Find where the given text appears and provide that cell's center as (x, y) coordinate. 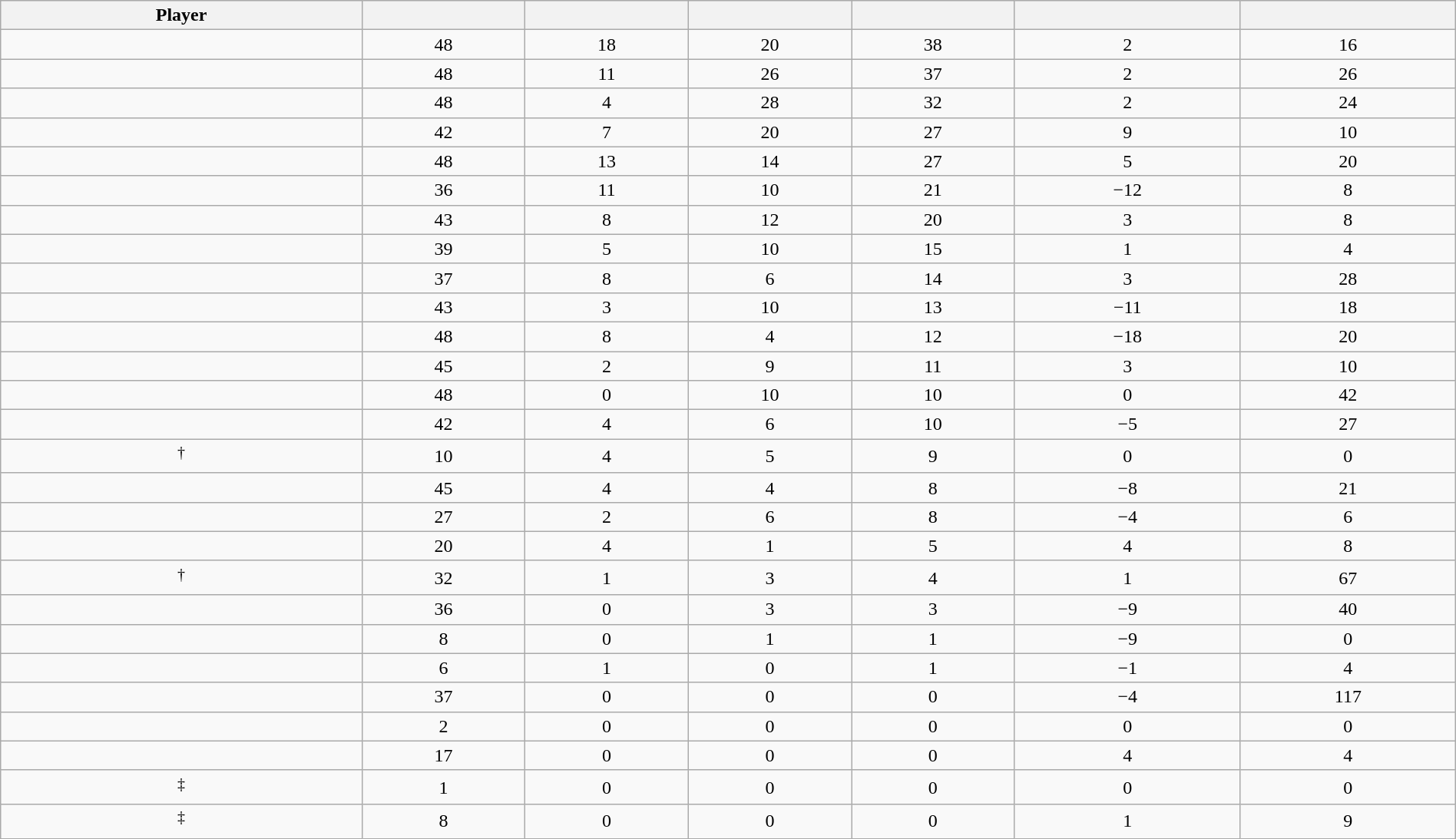
−11 (1127, 307)
40 (1348, 609)
39 (443, 249)
15 (933, 249)
7 (607, 132)
67 (1348, 577)
38 (933, 45)
−8 (1127, 487)
−1 (1127, 668)
−5 (1127, 424)
117 (1348, 697)
−18 (1127, 336)
−12 (1127, 190)
24 (1348, 103)
Player (181, 15)
17 (443, 755)
16 (1348, 45)
